From the cell containing the given text, extract its center point as (X, Y) coordinate. 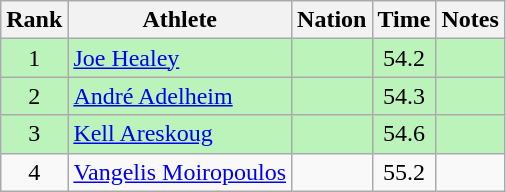
4 (34, 172)
Vangelis Moiropoulos (180, 172)
54.3 (404, 96)
54.2 (404, 58)
Kell Areskoug (180, 134)
Joe Healey (180, 58)
1 (34, 58)
André Adelheim (180, 96)
Notes (470, 20)
2 (34, 96)
3 (34, 134)
Nation (332, 20)
Athlete (180, 20)
55.2 (404, 172)
54.6 (404, 134)
Time (404, 20)
Rank (34, 20)
